Determine the (X, Y) coordinate at the center of the cell enclosing the given text.  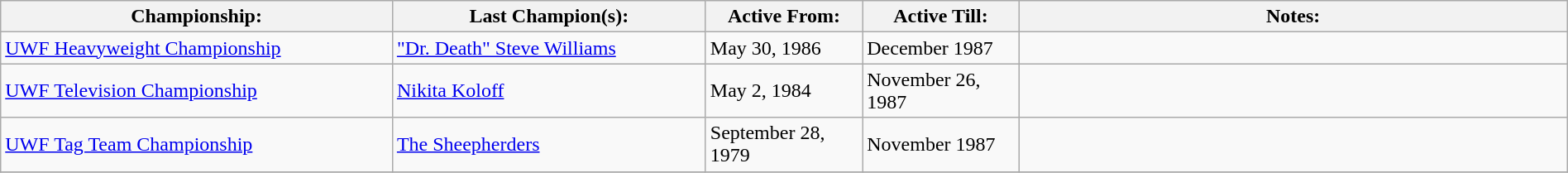
Nikita Koloff (549, 91)
December 1987 (941, 48)
"Dr. Death" Steve Williams (549, 48)
Championship: (197, 17)
November 1987 (941, 144)
November 26, 1987 (941, 91)
May 30, 1986 (784, 48)
Active From: (784, 17)
May 2, 1984 (784, 91)
Last Champion(s): (549, 17)
Notes: (1293, 17)
UWF Heavyweight Championship (197, 48)
Active Till: (941, 17)
UWF Tag Team Championship (197, 144)
UWF Television Championship (197, 91)
The Sheepherders (549, 144)
September 28, 1979 (784, 144)
